Output the [X, Y] coordinate of the center of the cell containing the given text.  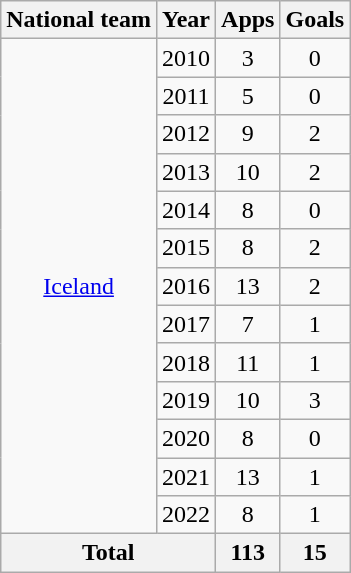
2015 [186, 248]
2021 [186, 477]
2011 [186, 96]
2012 [186, 134]
9 [248, 134]
2016 [186, 286]
2018 [186, 362]
2017 [186, 324]
11 [248, 362]
2022 [186, 515]
Goals [315, 20]
2013 [186, 172]
Iceland [79, 286]
2014 [186, 210]
2019 [186, 400]
7 [248, 324]
Total [108, 553]
Year [186, 20]
113 [248, 553]
2020 [186, 438]
Apps [248, 20]
2010 [186, 58]
15 [315, 553]
National team [79, 20]
5 [248, 96]
